For the text-containing cell, return its midpoint in (X, Y) coordinate format. 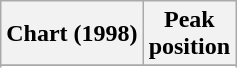
Chart (1998) (72, 34)
Peakposition (189, 34)
